Scan for the cell matching the given text and deliver its [x, y] coordinate at center. 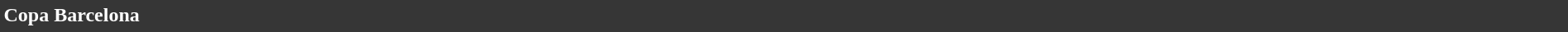
Copa Barcelona [784, 15]
